Pinpoint the cell where the given text exists, returning its [x, y] midpoint coordinate. 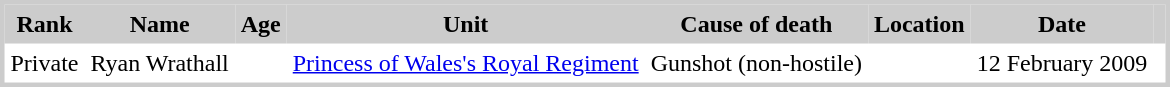
Private [44, 64]
Unit [466, 24]
Age [261, 24]
Ryan Wrathall [159, 64]
Date [1062, 24]
Location [920, 24]
Cause of death [756, 24]
Princess of Wales's Royal Regiment [466, 64]
Name [159, 24]
Rank [44, 24]
12 February 2009 [1062, 64]
Gunshot (non-hostile) [756, 64]
